From the cell containing the given text, extract its center point as (x, y) coordinate. 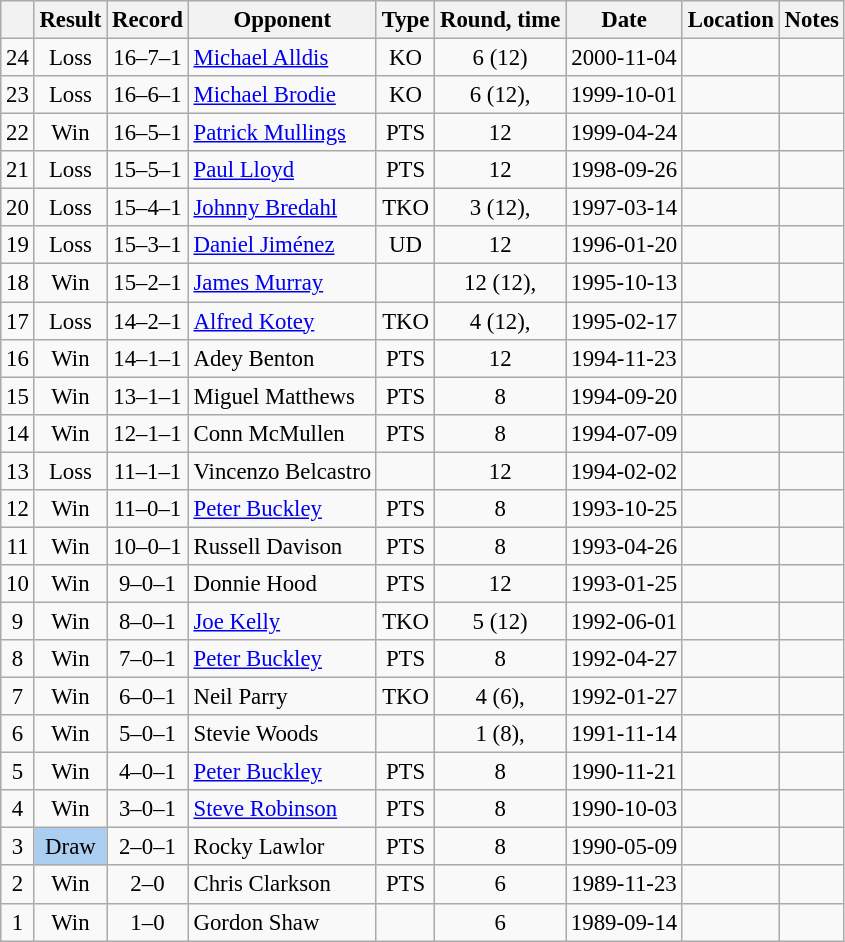
14 (18, 433)
14–1–1 (148, 358)
7 (18, 697)
Miguel Matthews (282, 396)
Donnie Hood (282, 584)
1–0 (148, 922)
Type (405, 20)
1990-05-09 (624, 847)
13–1–1 (148, 396)
1995-10-13 (624, 283)
24 (18, 58)
9–0–1 (148, 584)
1998-09-26 (624, 170)
5–0–1 (148, 734)
1996-01-20 (624, 245)
1997-03-14 (624, 208)
Neil Parry (282, 697)
Draw (70, 847)
1994-02-02 (624, 471)
1995-02-17 (624, 321)
6 (12), (500, 95)
Location (730, 20)
Date (624, 20)
Russell Davison (282, 546)
1990-10-03 (624, 809)
5 (18, 772)
1994-07-09 (624, 433)
11–1–1 (148, 471)
9 (18, 621)
16 (18, 358)
6 (12) (500, 58)
14–2–1 (148, 321)
18 (18, 283)
4 (18, 809)
Patrick Mullings (282, 133)
Stevie Woods (282, 734)
10 (18, 584)
Gordon Shaw (282, 922)
Paul Lloyd (282, 170)
1990-11-21 (624, 772)
17 (18, 321)
Vincenzo Belcastro (282, 471)
1 (8), (500, 734)
5 (12) (500, 621)
James Murray (282, 283)
2000-11-04 (624, 58)
6–0–1 (148, 697)
3 (12), (500, 208)
10–0–1 (148, 546)
Michael Brodie (282, 95)
Result (70, 20)
4 (12), (500, 321)
1989-11-23 (624, 885)
15–2–1 (148, 283)
4 (6), (500, 697)
1 (18, 922)
1994-09-20 (624, 396)
16–6–1 (148, 95)
Adey Benton (282, 358)
Round, time (500, 20)
1992-06-01 (624, 621)
2–0 (148, 885)
19 (18, 245)
Conn McMullen (282, 433)
Daniel Jiménez (282, 245)
3 (18, 847)
Steve Robinson (282, 809)
8–0–1 (148, 621)
4–0–1 (148, 772)
Chris Clarkson (282, 885)
Record (148, 20)
1999-10-01 (624, 95)
1999-04-24 (624, 133)
1993-01-25 (624, 584)
3–0–1 (148, 809)
15–5–1 (148, 170)
23 (18, 95)
7–0–1 (148, 659)
22 (18, 133)
15–4–1 (148, 208)
Michael Alldis (282, 58)
Joe Kelly (282, 621)
11–0–1 (148, 509)
15–3–1 (148, 245)
Johnny Bredahl (282, 208)
20 (18, 208)
Rocky Lawlor (282, 847)
16–5–1 (148, 133)
11 (18, 546)
15 (18, 396)
2 (18, 885)
1991-11-14 (624, 734)
1992-01-27 (624, 697)
12 (12), (500, 283)
UD (405, 245)
12–1–1 (148, 433)
13 (18, 471)
1993-10-25 (624, 509)
1989-09-14 (624, 922)
16–7–1 (148, 58)
Opponent (282, 20)
1992-04-27 (624, 659)
Alfred Kotey (282, 321)
2–0–1 (148, 847)
1993-04-26 (624, 546)
1994-11-23 (624, 358)
Notes (812, 20)
21 (18, 170)
